Provide the [x, y] coordinate of the cell's center where the given text is located.  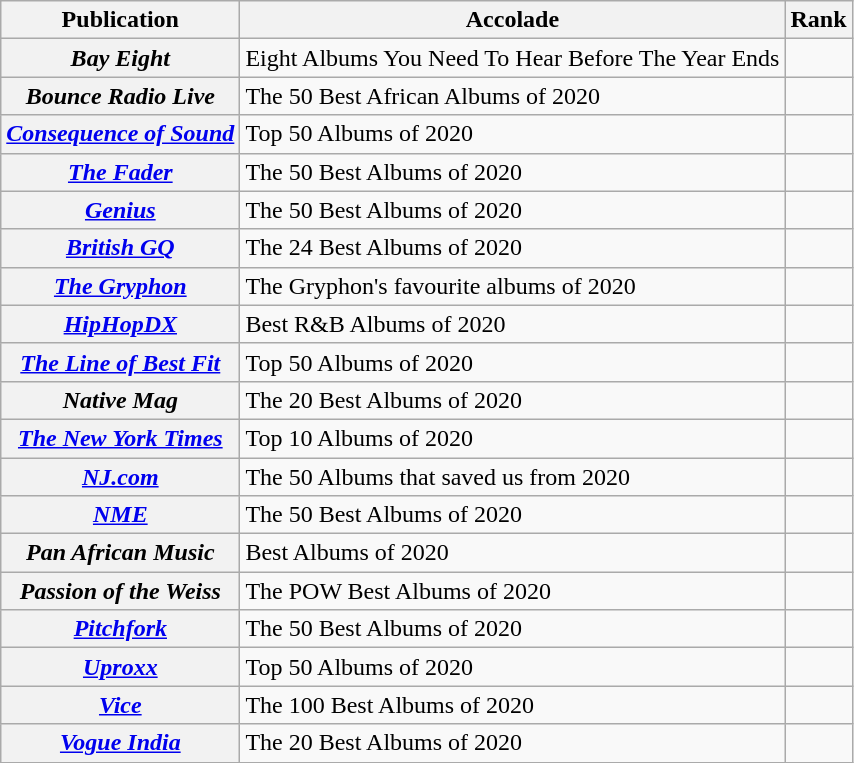
The Gryphon's favourite albums of 2020 [512, 286]
Rank [818, 20]
Publication [120, 20]
NME [120, 515]
Vice [120, 705]
Pan African Music [120, 553]
Pitchfork [120, 629]
Bounce Radio Live [120, 96]
British GQ [120, 248]
The 50 Albums that saved us from 2020 [512, 477]
The POW Best Albums of 2020 [512, 591]
Bay Eight [120, 58]
The 50 Best African Albums of 2020 [512, 96]
The 24 Best Albums of 2020 [512, 248]
HipHopDX [120, 324]
Native Mag [120, 400]
Consequence of Sound [120, 134]
NJ.com [120, 477]
The Line of Best Fit [120, 362]
Eight Albums You Need To Hear Before The Year Ends [512, 58]
The Fader [120, 172]
The Gryphon [120, 286]
The New York Times [120, 438]
The 100 Best Albums of 2020 [512, 705]
Genius [120, 210]
Best Albums of 2020 [512, 553]
Top 10 Albums of 2020 [512, 438]
Accolade [512, 20]
Vogue India [120, 743]
Uproxx [120, 667]
Passion of the Weiss [120, 591]
Best R&B Albums of 2020 [512, 324]
